Detect which cell encompasses the target text, then output its (X, Y) center coordinate. 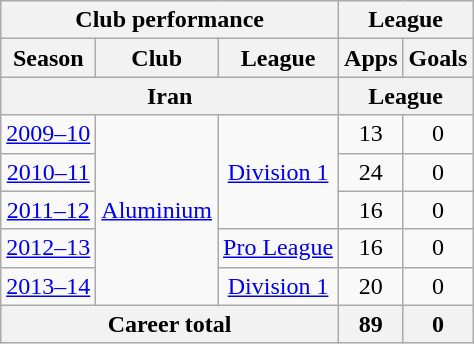
20 (371, 286)
Club performance (170, 20)
2009–10 (48, 134)
2011–12 (48, 210)
Iran (170, 96)
Career total (170, 324)
Club (157, 58)
2010–11 (48, 172)
2013–14 (48, 286)
2012–13 (48, 248)
24 (371, 172)
Aluminium (157, 210)
Goals (438, 58)
13 (371, 134)
89 (371, 324)
Apps (371, 58)
Season (48, 58)
Pro League (278, 248)
